Pinpoint the cell where the given text exists, returning its [x, y] midpoint coordinate. 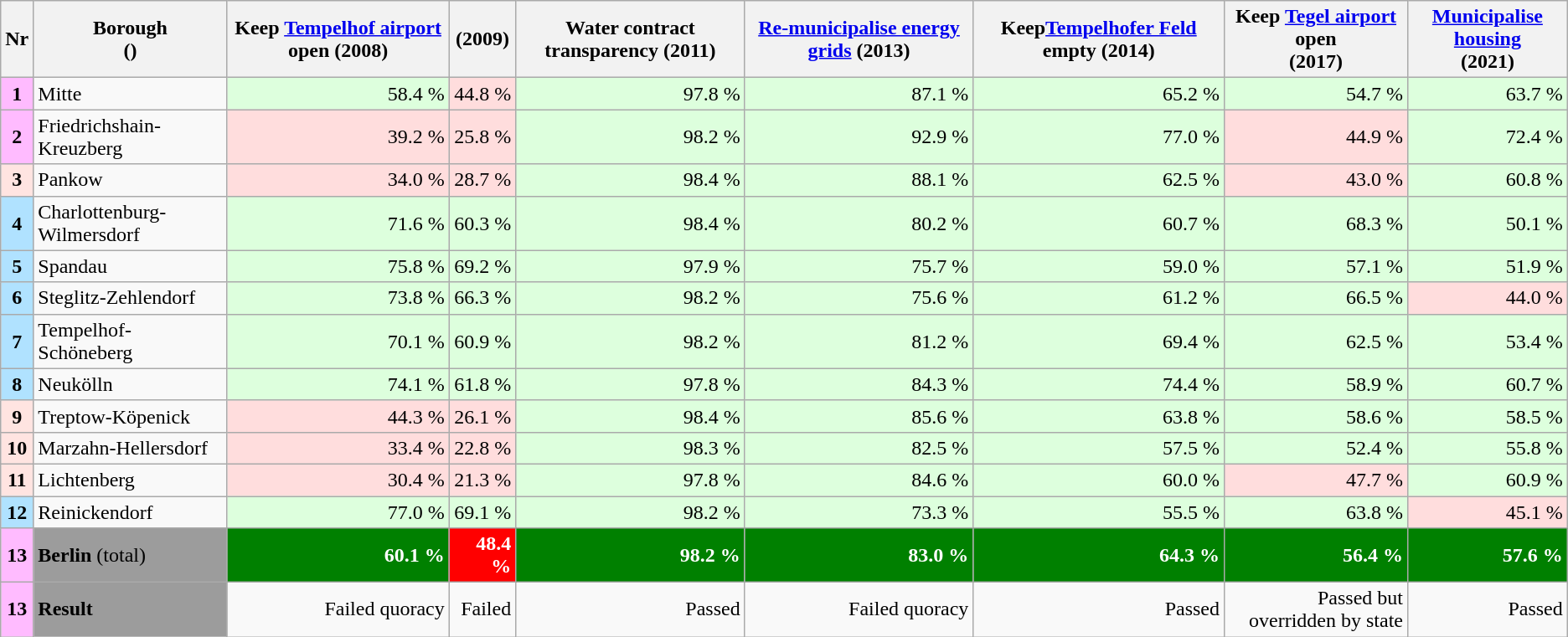
69.2 % [482, 266]
53.4 % [1488, 342]
22.8 % [482, 448]
75.8 % [338, 266]
Steglitz-Zehlendorf [131, 298]
87.1 % [859, 94]
61.2 % [1099, 298]
51.9 % [1488, 266]
98.3 % [630, 448]
48.4 % [482, 556]
25.8 % [482, 137]
69.1 % [482, 511]
73.8 % [338, 298]
26.1 % [482, 416]
71.6 % [338, 223]
92.9 % [859, 137]
11 [17, 480]
60.8 % [1488, 180]
58.5 % [1488, 416]
Spandau [131, 266]
Friedrichshain-Kreuzberg [131, 137]
66.3 % [482, 298]
44.8 % [482, 94]
70.1 % [338, 342]
81.2 % [859, 342]
3 [17, 180]
83.0 % [859, 556]
55.5 % [1099, 511]
60.0 % [1099, 480]
84.3 % [859, 384]
61.8 % [482, 384]
58.9 % [1317, 384]
60.3 % [482, 223]
Neukölln [131, 384]
47.7 % [1317, 480]
Marzahn-Hellersdorf [131, 448]
57.6 % [1488, 556]
66.5 % [1317, 298]
8 [17, 384]
85.6 % [859, 416]
97.9 % [630, 266]
50.1 % [1488, 223]
Water contract transparency (2011) [630, 39]
Failed [482, 609]
Treptow-Köpenick [131, 416]
63.7 % [1488, 94]
Lichtenberg [131, 480]
Charlottenburg-Wilmersdorf [131, 223]
44.0 % [1488, 298]
2 [17, 137]
5 [17, 266]
9 [17, 416]
28.7 % [482, 180]
7 [17, 342]
68.3 % [1317, 223]
57.5 % [1099, 448]
Berlin (total) [131, 556]
33.4 % [338, 448]
34.0 % [338, 180]
57.1 % [1317, 266]
44.3 % [338, 416]
1 [17, 94]
56.4 % [1317, 556]
44.9 % [1317, 137]
Mitte [131, 94]
58.4 % [338, 94]
75.6 % [859, 298]
74.1 % [338, 384]
Tempelhof-Schöneberg [131, 342]
Keep Tegel airport open(2017) [1317, 39]
21.3 % [482, 480]
Pankow [131, 180]
54.7 % [1317, 94]
12 [17, 511]
10 [17, 448]
6 [17, 298]
Reinickendorf [131, 511]
88.1 % [859, 180]
64.3 % [1099, 556]
65.2 % [1099, 94]
Passed but overridden by state [1317, 609]
75.7 % [859, 266]
84.6 % [859, 480]
39.2 % [338, 137]
Re-municipalise energy grids (2013) [859, 39]
60.1 % [338, 556]
Keep Tempelhof airport open (2008) [338, 39]
Municipalise housing(2021) [1488, 39]
Borough() [131, 39]
43.0 % [1317, 180]
30.4 % [338, 480]
74.4 % [1099, 384]
82.5 % [859, 448]
55.8 % [1488, 448]
4 [17, 223]
80.2 % [859, 223]
45.1 % [1488, 511]
69.4 % [1099, 342]
KeepTempelhofer Feld empty (2014) [1099, 39]
52.4 % [1317, 448]
58.6 % [1317, 416]
72.4 % [1488, 137]
73.3 % [859, 511]
Nr [17, 39]
Result [131, 609]
(2009) [482, 39]
59.0 % [1099, 266]
